Determine the (X, Y) coordinate at the center of the cell enclosing the given text.  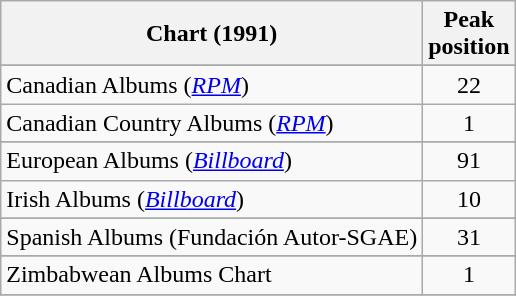
Canadian Country Albums (RPM) (212, 123)
91 (469, 161)
Peakposition (469, 34)
Chart (1991) (212, 34)
Irish Albums (Billboard) (212, 199)
Canadian Albums (RPM) (212, 85)
22 (469, 85)
31 (469, 237)
Spanish Albums (Fundación Autor-SGAE) (212, 237)
Zimbabwean Albums Chart (212, 275)
10 (469, 199)
European Albums (Billboard) (212, 161)
